Return (x, y) of the center of cell containing provided text 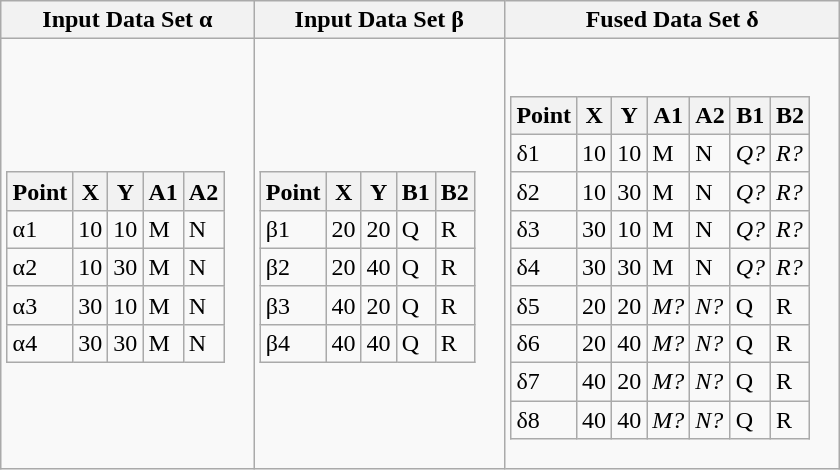
Input Data Set β (380, 20)
δ3 (544, 229)
β1 (293, 229)
δ8 (544, 420)
Point X Y A1 A2 α1 10 10 M N α2 10 30 M N α3 30 10 M N α4 30 30 M N (128, 254)
δ4 (544, 267)
β2 (293, 267)
Point X Y B1 B2 β1 20 20 Q R β2 20 40 Q R β3 40 20 Q R β4 40 40 Q R (380, 254)
α4 (40, 343)
δ2 (544, 191)
Input Data Set α (128, 20)
δ6 (544, 343)
β4 (293, 343)
δ5 (544, 305)
Fused Data Set δ (672, 20)
α2 (40, 267)
β3 (293, 305)
δ1 (544, 153)
α1 (40, 229)
δ7 (544, 382)
α3 (40, 305)
